Provide the [x, y] coordinate of the cell's center where the given text is located.  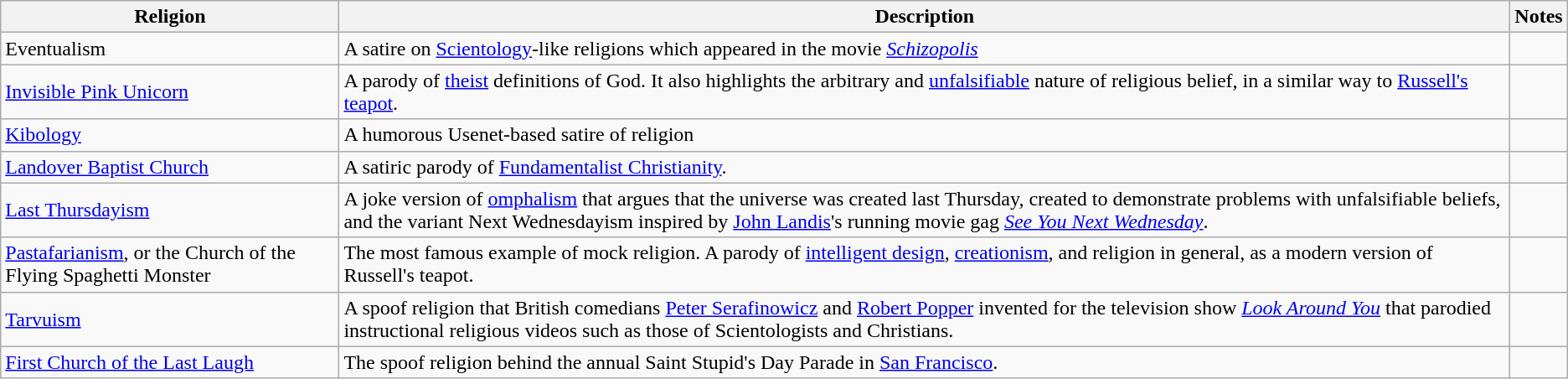
A satiric parody of Fundamentalist Christianity. [925, 167]
Tarvuism [170, 319]
Eventualism [170, 49]
Notes [1539, 17]
Kibology [170, 135]
The spoof religion behind the annual Saint Stupid's Day Parade in San Francisco. [925, 362]
Pastafarianism, or the Church of the Flying Spaghetti Monster [170, 265]
A satire on Scientology-like religions which appeared in the movie Schizopolis [925, 49]
Last Thursdayism [170, 210]
A humorous Usenet-based satire of religion [925, 135]
Religion [170, 17]
Description [925, 17]
Landover Baptist Church [170, 167]
Invisible Pink Unicorn [170, 92]
First Church of the Last Laugh [170, 362]
